Extract the [x, y] coordinate from the center of the cell holding the provided text.  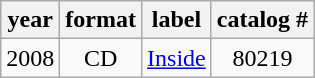
80219 [262, 58]
year [30, 20]
Inside [177, 58]
CD [101, 58]
label [177, 20]
2008 [30, 58]
format [101, 20]
catalog # [262, 20]
